Extract the (X, Y) coordinate from the center of the cell holding the provided text.  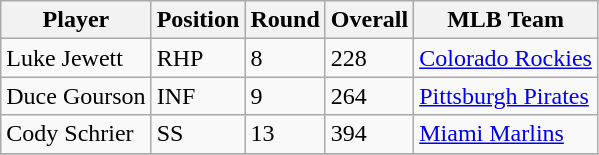
264 (369, 96)
Position (198, 20)
8 (285, 58)
Overall (369, 20)
Player (76, 20)
RHP (198, 58)
INF (198, 96)
Colorado Rockies (506, 58)
Miami Marlins (506, 134)
MLB Team (506, 20)
9 (285, 96)
Luke Jewett (76, 58)
Duce Gourson (76, 96)
Pittsburgh Pirates (506, 96)
13 (285, 134)
228 (369, 58)
SS (198, 134)
Cody Schrier (76, 134)
Round (285, 20)
394 (369, 134)
